Output the (x, y) coordinate of the center of the cell containing the given text.  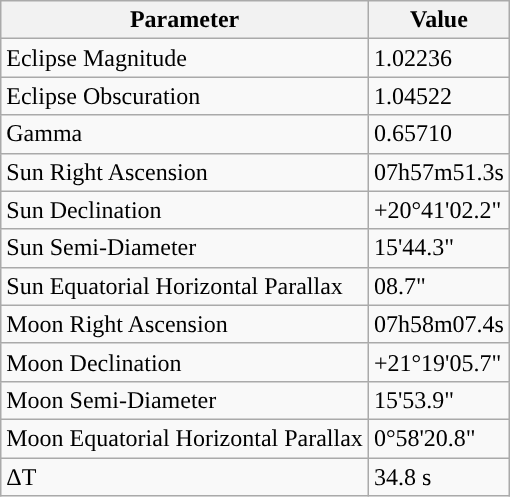
+21°19'05.7" (438, 362)
ΔT (185, 477)
Eclipse Obscuration (185, 96)
07h57m51.3s (438, 172)
Sun Declination (185, 210)
1.02236 (438, 58)
Sun Equatorial Horizontal Parallax (185, 286)
Moon Declination (185, 362)
Parameter (185, 20)
0°58'20.8" (438, 438)
Moon Semi-Diameter (185, 400)
1.04522 (438, 96)
34.8 s (438, 477)
Moon Right Ascension (185, 324)
Gamma (185, 134)
15'44.3" (438, 248)
08.7" (438, 286)
Moon Equatorial Horizontal Parallax (185, 438)
0.65710 (438, 134)
Sun Right Ascension (185, 172)
15'53.9" (438, 400)
07h58m07.4s (438, 324)
Sun Semi-Diameter (185, 248)
Eclipse Magnitude (185, 58)
+20°41'02.2" (438, 210)
Value (438, 20)
